Pinpoint the cell where the given text exists, returning its [X, Y] midpoint coordinate. 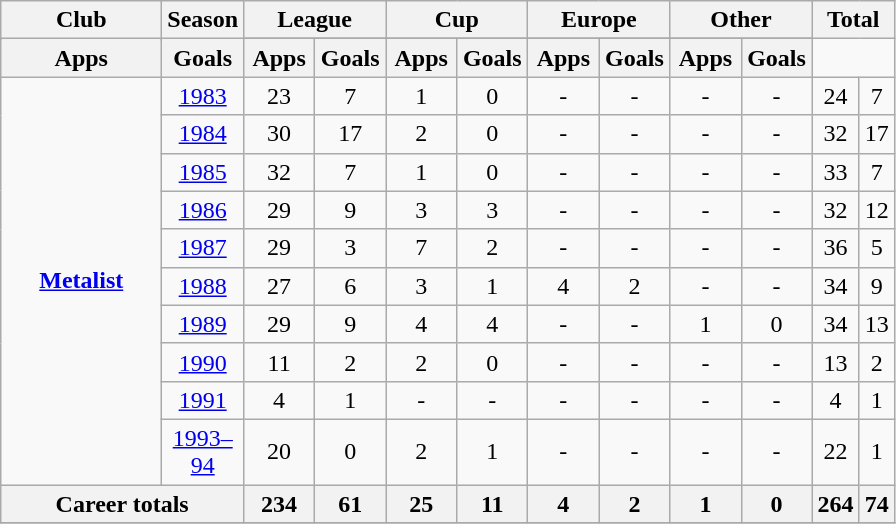
Metalist [82, 281]
234 [280, 503]
Cup [457, 20]
1993–94 [203, 452]
1983 [203, 96]
264 [836, 503]
12 [876, 210]
1988 [203, 286]
1986 [203, 210]
1990 [203, 362]
6 [350, 286]
Season [203, 20]
1984 [203, 134]
27 [280, 286]
23 [280, 96]
Europe [599, 20]
61 [350, 503]
30 [280, 134]
36 [836, 248]
1987 [203, 248]
22 [836, 452]
Total [853, 20]
1989 [203, 324]
33 [836, 172]
Club [82, 20]
1991 [203, 400]
League [315, 20]
74 [876, 503]
24 [836, 96]
Career totals [122, 503]
1985 [203, 172]
5 [876, 248]
Other [741, 20]
20 [280, 452]
25 [422, 503]
